Detect which cell encompasses the target text, then output its (x, y) center coordinate. 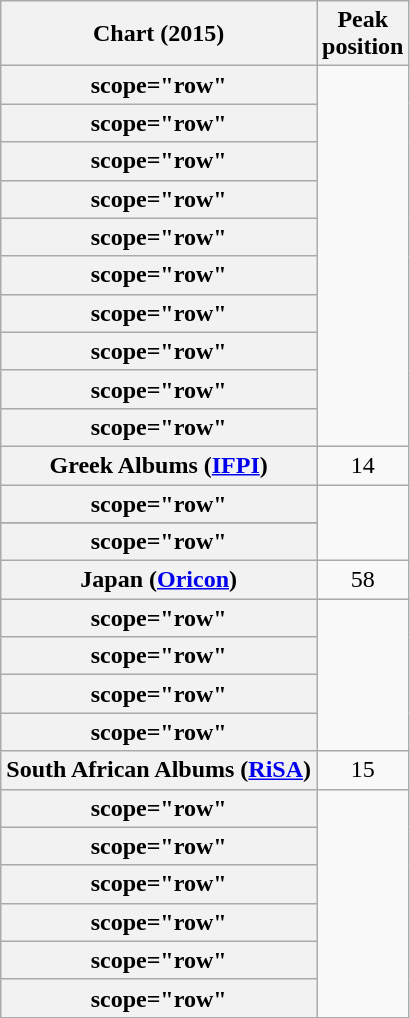
15 (363, 770)
Peakposition (363, 34)
58 (363, 580)
Japan (Oricon) (159, 580)
14 (363, 465)
Greek Albums (IFPI) (159, 465)
Chart (2015) (159, 34)
South African Albums (RiSA) (159, 770)
